Identify which cell holds the provided text, then report its [x, y] central coordinate. 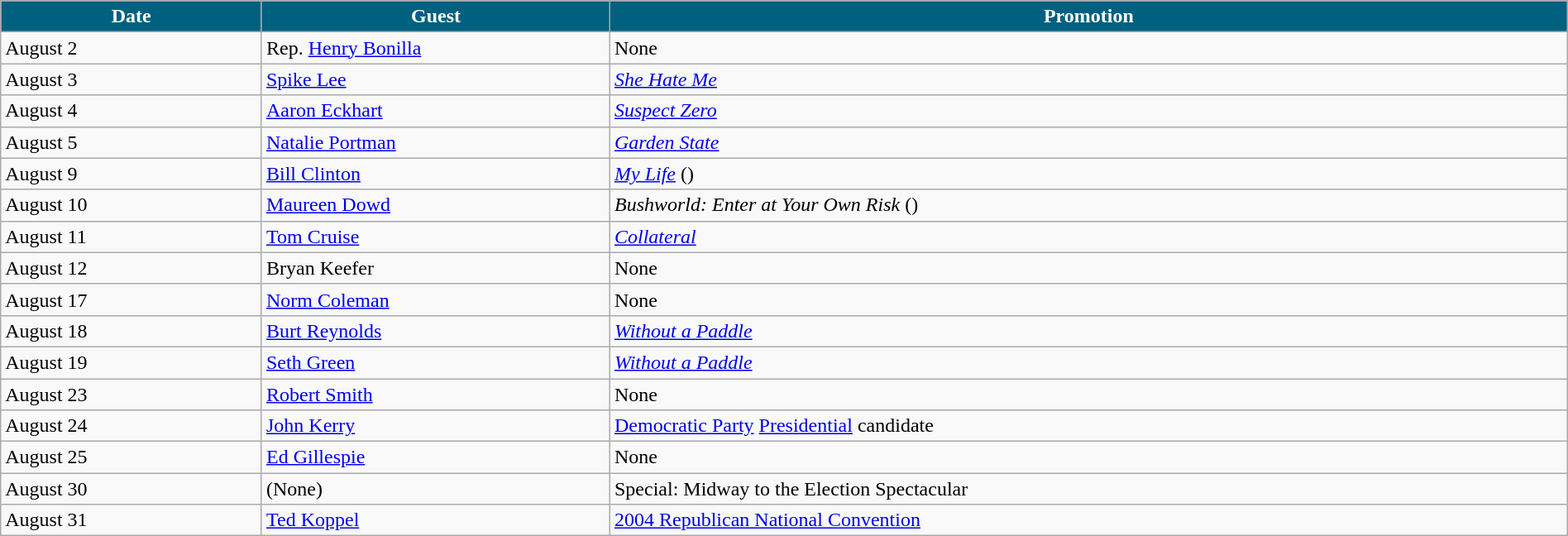
She Hate Me [1088, 79]
Robert Smith [435, 395]
Tom Cruise [435, 237]
Guest [435, 17]
John Kerry [435, 426]
August 31 [131, 520]
August 9 [131, 174]
Democratic Party Presidential candidate [1088, 426]
Aaron Eckhart [435, 111]
August 2 [131, 48]
(None) [435, 489]
August 11 [131, 237]
August 5 [131, 142]
August 19 [131, 362]
Collateral [1088, 237]
My Life () [1088, 174]
August 3 [131, 79]
Date [131, 17]
Natalie Portman [435, 142]
August 10 [131, 205]
Ted Koppel [435, 520]
Seth Green [435, 362]
Norm Coleman [435, 299]
Promotion [1088, 17]
Bill Clinton [435, 174]
Maureen Dowd [435, 205]
Bryan Keefer [435, 268]
August 23 [131, 395]
August 4 [131, 111]
Suspect Zero [1088, 111]
2004 Republican National Convention [1088, 520]
August 30 [131, 489]
Rep. Henry Bonilla [435, 48]
August 18 [131, 331]
August 17 [131, 299]
August 24 [131, 426]
August 12 [131, 268]
Burt Reynolds [435, 331]
Bushworld: Enter at Your Own Risk () [1088, 205]
Garden State [1088, 142]
August 25 [131, 457]
Ed Gillespie [435, 457]
Spike Lee [435, 79]
Special: Midway to the Election Spectacular [1088, 489]
